Output the [X, Y] coordinate of the center of the cell containing the given text.  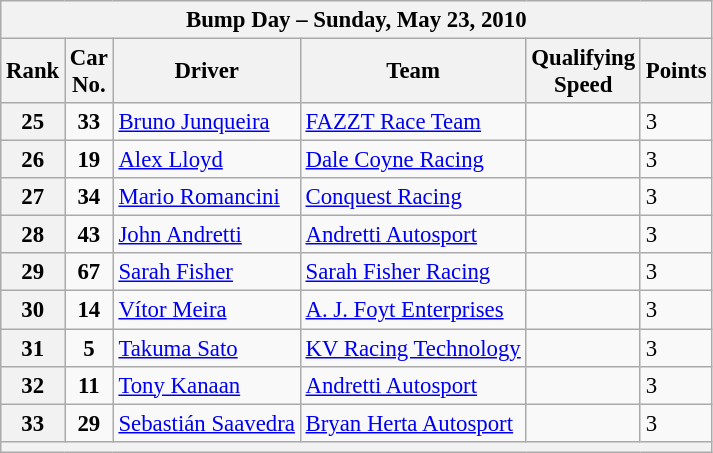
31 [33, 348]
27 [33, 197]
Dale Coyne Racing [413, 160]
30 [33, 310]
Conquest Racing [413, 197]
Mario Romancini [206, 197]
19 [90, 160]
KV Racing Technology [413, 348]
Sarah Fisher [206, 273]
Driver [206, 72]
CarNo. [90, 72]
Alex Lloyd [206, 160]
John Andretti [206, 235]
QualifyingSpeed [583, 72]
11 [90, 385]
Bryan Herta Autosport [413, 423]
14 [90, 310]
FAZZT Race Team [413, 122]
34 [90, 197]
Team [413, 72]
5 [90, 348]
26 [33, 160]
Takuma Sato [206, 348]
67 [90, 273]
Sebastián Saavedra [206, 423]
Points [676, 72]
28 [33, 235]
Bruno Junqueira [206, 122]
43 [90, 235]
25 [33, 122]
Rank [33, 72]
32 [33, 385]
Sarah Fisher Racing [413, 273]
Vítor Meira [206, 310]
Bump Day – Sunday, May 23, 2010 [356, 20]
Tony Kanaan [206, 385]
A. J. Foyt Enterprises [413, 310]
